Detect which cell encompasses the target text, then output its [x, y] center coordinate. 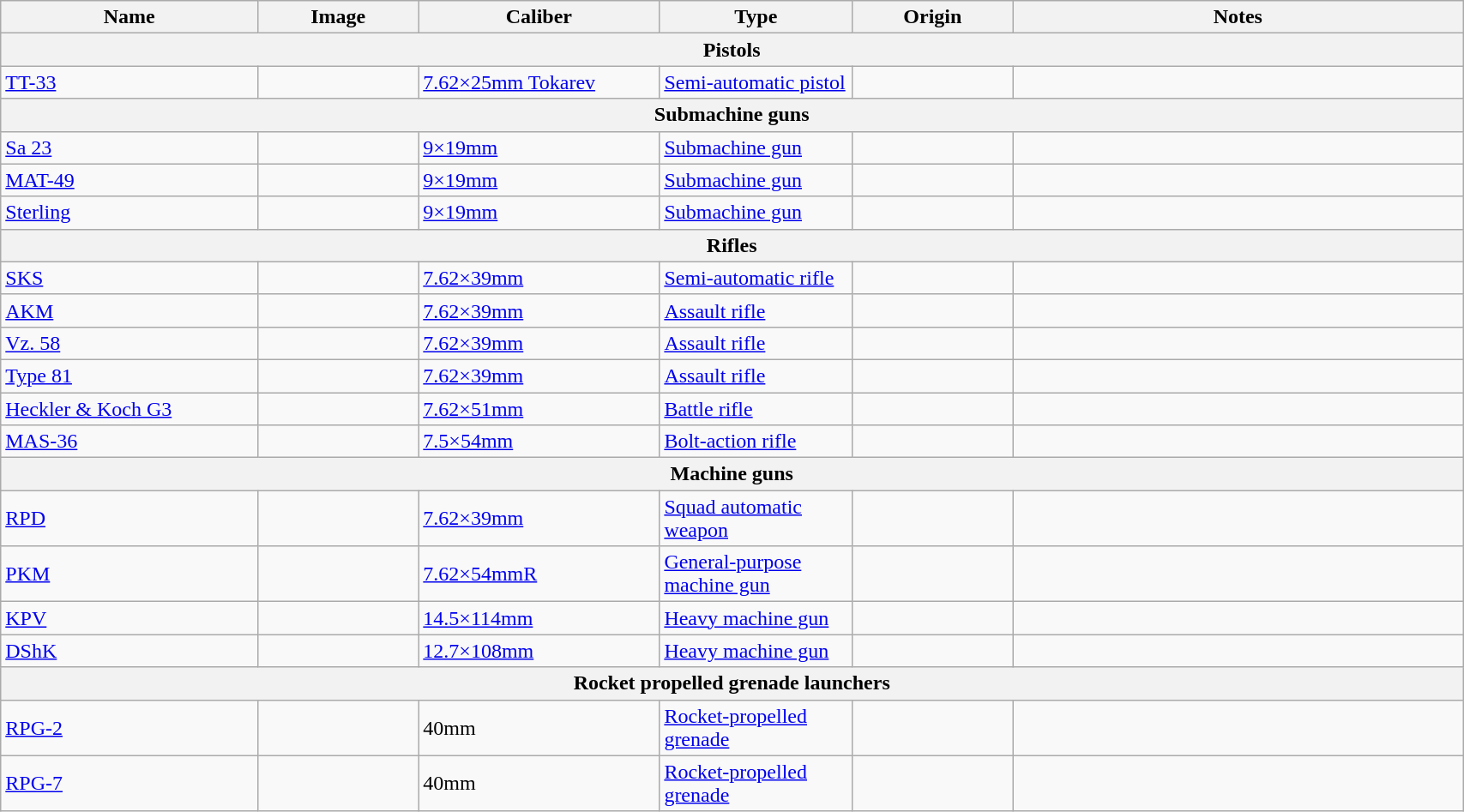
RPG-7 [130, 784]
Sterling [130, 213]
12.7×108mm [539, 651]
7.62×51mm [539, 409]
Rifles [732, 245]
DShK [130, 651]
Semi-automatic pistol [756, 82]
14.5×114mm [539, 618]
Semi-automatic rifle [756, 278]
Caliber [539, 17]
7.62×54mmR [539, 574]
Image [338, 17]
PKM [130, 574]
Squad automatic weapon [756, 518]
Pistols [732, 50]
Name [130, 17]
Machine guns [732, 474]
Type [756, 17]
Heckler & Koch G3 [130, 409]
Origin [933, 17]
KPV [130, 618]
Submachine guns [732, 115]
7.62×25mm Tokarev [539, 82]
Type 81 [130, 376]
RPG-2 [130, 727]
Bolt-action rifle [756, 442]
Sa 23 [130, 147]
MAS-36 [130, 442]
SKS [130, 278]
7.5×54mm [539, 442]
Battle rifle [756, 409]
Rocket propelled grenade launchers [732, 683]
AKM [130, 310]
MAT-49 [130, 180]
TT-33 [130, 82]
Vz. 58 [130, 343]
RPD [130, 518]
Notes [1238, 17]
General-purpose machine gun [756, 574]
